Scan for the cell matching the given text and deliver its [x, y] coordinate at center. 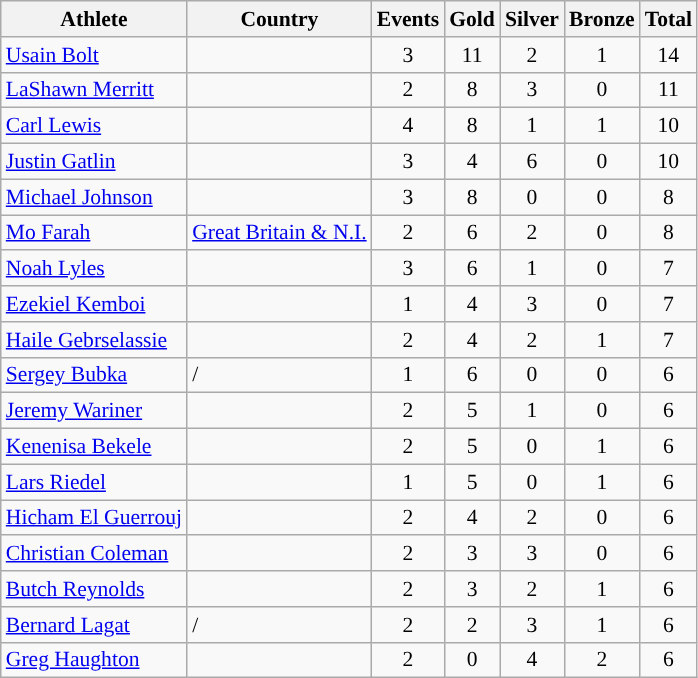
Gold [472, 19]
Haile Gebrselassie [94, 340]
Noah Lyles [94, 269]
Butch Reynolds [94, 589]
Country [280, 19]
Jeremy Wariner [94, 411]
Greg Haughton [94, 660]
Christian Coleman [94, 554]
Bernard Lagat [94, 625]
Usain Bolt [94, 55]
Sergey Bubka [94, 375]
Michael Johnson [94, 197]
Hicham El Guerrouj [94, 518]
14 [668, 55]
Justin Gatlin [94, 162]
Athlete [94, 19]
Lars Riedel [94, 482]
LaShawn Merritt [94, 90]
Total [668, 19]
Mo Farah [94, 233]
Ezekiel Kemboi [94, 304]
Carl Lewis [94, 126]
Kenenisa Bekele [94, 447]
Great Britain & N.I. [280, 233]
Silver [532, 19]
Events [408, 19]
Bronze [602, 19]
